Pinpoint the cell where the given text exists, returning its (x, y) midpoint coordinate. 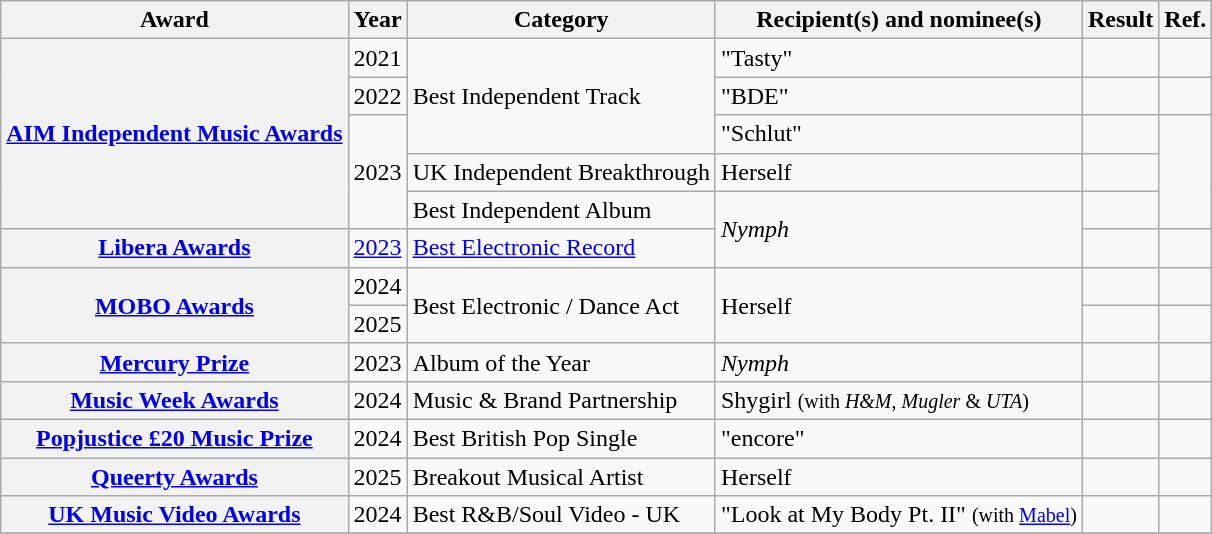
2022 (378, 96)
Music Week Awards (174, 400)
"BDE" (898, 96)
Music & Brand Partnership (561, 400)
Shygirl (with H&M, Mugler & UTA) (898, 400)
"Schlut" (898, 134)
Queerty Awards (174, 477)
UK Music Video Awards (174, 515)
Best Electronic Record (561, 248)
"Look at My Body Pt. II" (with Mabel) (898, 515)
AIM Independent Music Awards (174, 134)
Best British Pop Single (561, 438)
Album of the Year (561, 362)
Mercury Prize (174, 362)
UK Independent Breakthrough (561, 172)
Best Independent Track (561, 96)
Recipient(s) and nominee(s) (898, 20)
"Tasty" (898, 58)
Popjustice £20 Music Prize (174, 438)
2021 (378, 58)
Year (378, 20)
Award (174, 20)
"encore" (898, 438)
Libera Awards (174, 248)
Best Independent Album (561, 210)
Category (561, 20)
MOBO Awards (174, 305)
Best Electronic / Dance Act (561, 305)
Best R&B/Soul Video - UK (561, 515)
Result (1120, 20)
Breakout Musical Artist (561, 477)
Ref. (1186, 20)
